Detect which cell encompasses the target text, then output its [X, Y] center coordinate. 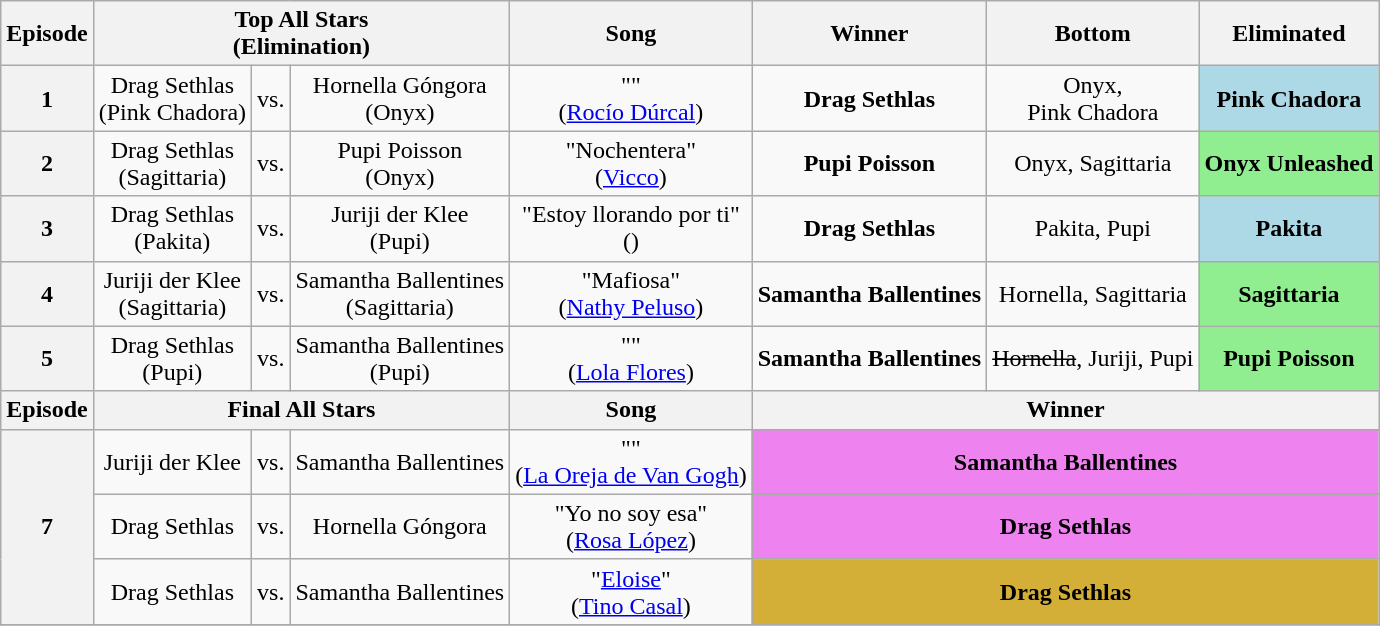
Drag Sethlas(Pupi) [172, 358]
Pupi Poisson(Onyx) [400, 164]
4 [47, 294]
3 [47, 228]
""(La Oreja de Van Gogh) [632, 462]
Drag Sethlas(Pakita) [172, 228]
7 [47, 526]
Onyx,Pink Chadora [1093, 98]
""(Rocío Dúrcal) [632, 98]
Onyx Unleashed [1289, 164]
1 [47, 98]
Top All Stars(Elimination) [301, 34]
5 [47, 358]
""(Lola Flores) [632, 358]
Pakita [1289, 228]
Hornella, Juriji, Pupi [1093, 358]
Drag Sethlas(Sagittaria) [172, 164]
Samantha Ballentines(Pupi) [400, 358]
Hornella, Sagittaria [1093, 294]
Sagittaria [1289, 294]
"Estoy llorando por ti"() [632, 228]
Samantha Ballentines(Sagittaria) [400, 294]
Juriji der Klee [172, 462]
"Nochentera"(Vicco) [632, 164]
Drag Sethlas(Pink Chadora) [172, 98]
Juriji der Klee(Pupi) [400, 228]
"Mafiosa"(Nathy Peluso) [632, 294]
Hornella Góngora(Onyx) [400, 98]
Juriji der Klee(Sagittaria) [172, 294]
Bottom [1093, 34]
Eliminated [1289, 34]
"Yo no soy esa"(Rosa López) [632, 526]
2 [47, 164]
Final All Stars [301, 410]
"Eloise"(Tino Casal) [632, 592]
Pink Chadora [1289, 98]
Onyx, Sagittaria [1093, 164]
Hornella Góngora [400, 526]
Pakita, Pupi [1093, 228]
